Provide the (X, Y) coordinate of the cell's center where the given text is located.  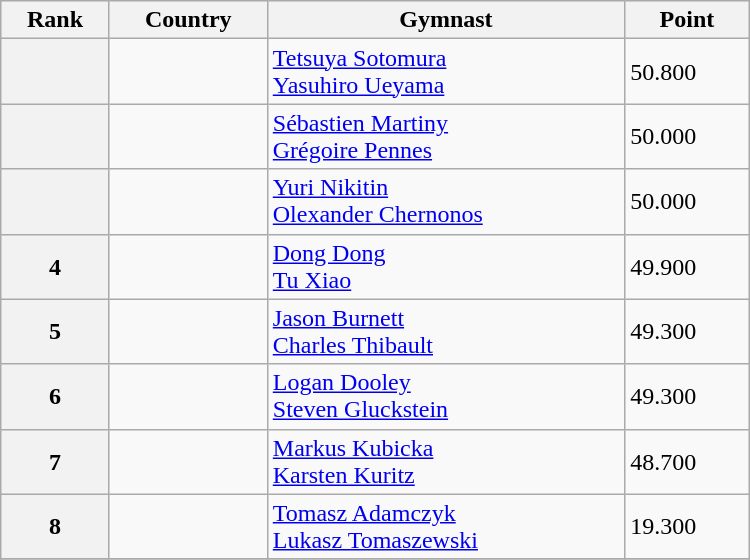
6 (55, 396)
Markus Kubicka Karsten Kuritz (446, 462)
Point (688, 20)
Gymnast (446, 20)
7 (55, 462)
Yuri Nikitin Olexander Chernonos (446, 202)
Sébastien Martiny Grégoire Pennes (446, 136)
Jason Burnett Charles Thibault (446, 332)
49.900 (688, 266)
8 (55, 526)
48.700 (688, 462)
Dong Dong Tu Xiao (446, 266)
Country (188, 20)
Tetsuya Sotomura Yasuhiro Ueyama (446, 72)
19.300 (688, 526)
Tomasz Adamczyk Lukasz Tomaszewski (446, 526)
4 (55, 266)
Rank (55, 20)
50.800 (688, 72)
5 (55, 332)
Logan Dooley Steven Gluckstein (446, 396)
